Determine the [x, y] coordinate at the center of the cell enclosing the given text.  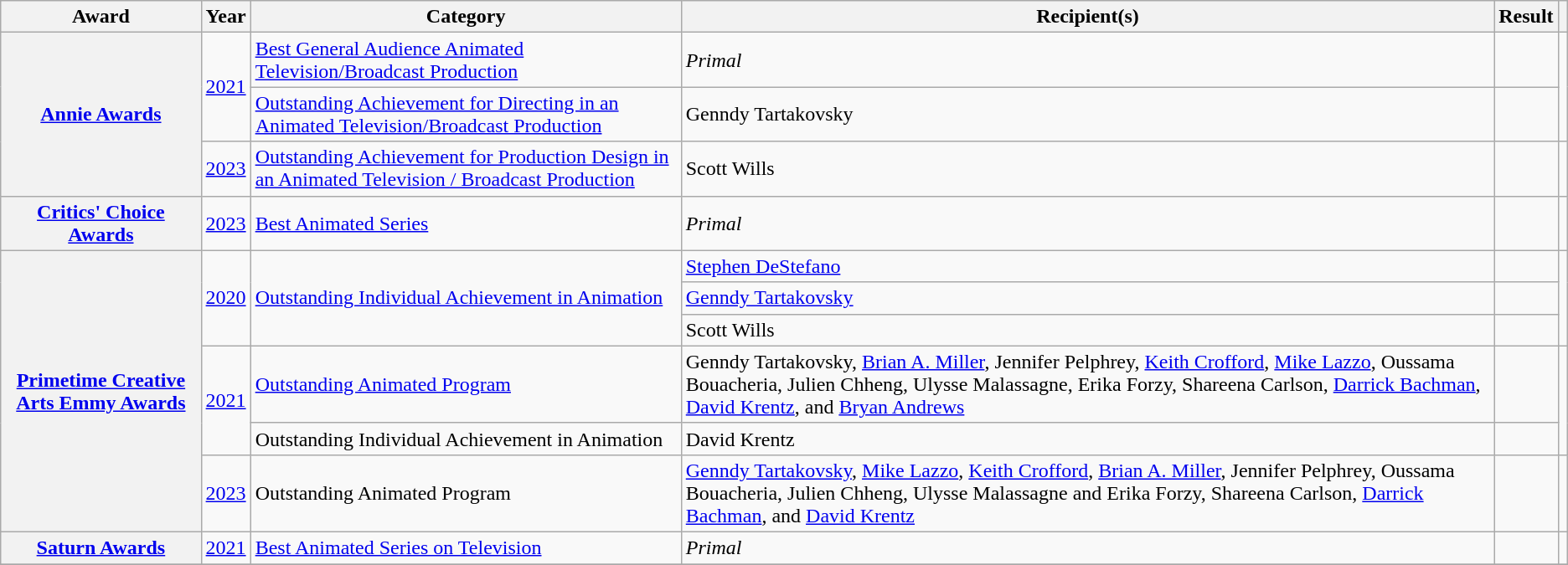
Saturn Awards [101, 547]
Award [101, 17]
Critics' Choice Awards [101, 223]
Best Animated Series on Television [466, 547]
David Krentz [1087, 439]
Category [466, 17]
Stephen DeStefano [1087, 266]
Outstanding Achievement for Directing in an Animated Television/Broadcast Production [466, 114]
Best General Audience Animated Television/Broadcast Production [466, 60]
Recipient(s) [1087, 17]
Annie Awards [101, 114]
Outstanding Achievement for Production Design in an Animated Television / Broadcast Production [466, 169]
Best Animated Series [466, 223]
Result [1526, 17]
Year [226, 17]
Primetime Creative Arts Emmy Awards [101, 391]
2020 [226, 298]
